Search for the cell housing the specified text and yield its [X, Y] center coordinate. 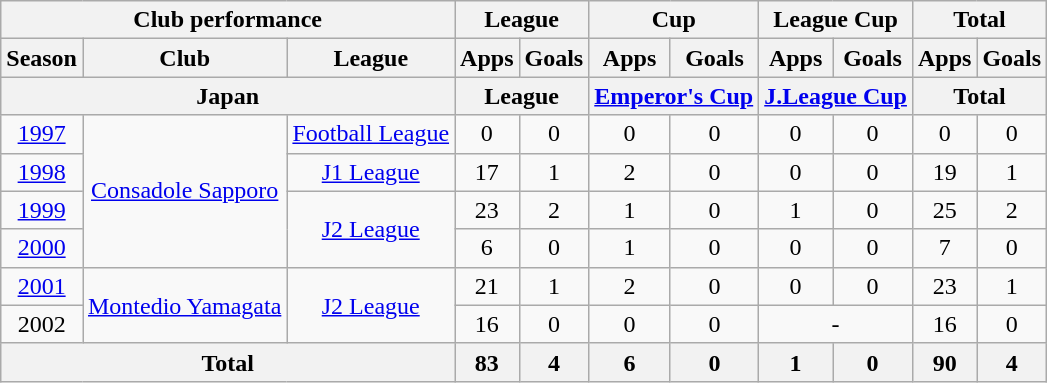
Consadole Sapporo [184, 191]
Emperor's Cup [674, 96]
Season [42, 58]
Montedio Yamagata [184, 305]
Club [184, 58]
17 [487, 172]
7 [944, 248]
League Cup [836, 20]
Club performance [228, 20]
90 [944, 362]
1998 [42, 172]
19 [944, 172]
1997 [42, 134]
2002 [42, 324]
21 [487, 286]
Cup [674, 20]
J1 League [371, 172]
1999 [42, 210]
2000 [42, 248]
- [836, 324]
83 [487, 362]
Japan [228, 96]
25 [944, 210]
2001 [42, 286]
J.League Cup [836, 96]
Football League [371, 134]
